For the text-containing cell, return its midpoint in [X, Y] coordinate format. 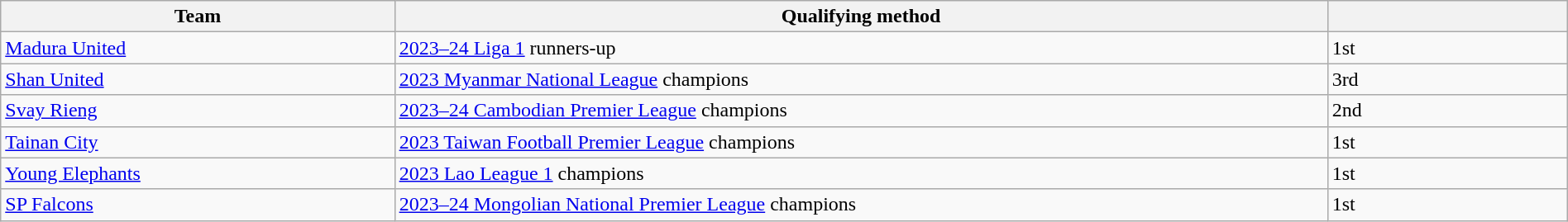
2023 Myanmar National League champions [861, 79]
3rd [1447, 79]
Svay Rieng [198, 111]
SP Falcons [198, 205]
Madura United [198, 48]
Qualifying method [861, 17]
2023–24 Mongolian National Premier League champions [861, 205]
Young Elephants [198, 173]
2023 Taiwan Football Premier League champions [861, 142]
2023–24 Cambodian Premier League champions [861, 111]
2023 Lao League 1 champions [861, 173]
Tainan City [198, 142]
2nd [1447, 111]
Shan United [198, 79]
2023–24 Liga 1 runners-up [861, 48]
Team [198, 17]
